Return (X, Y) of the center of cell containing provided text 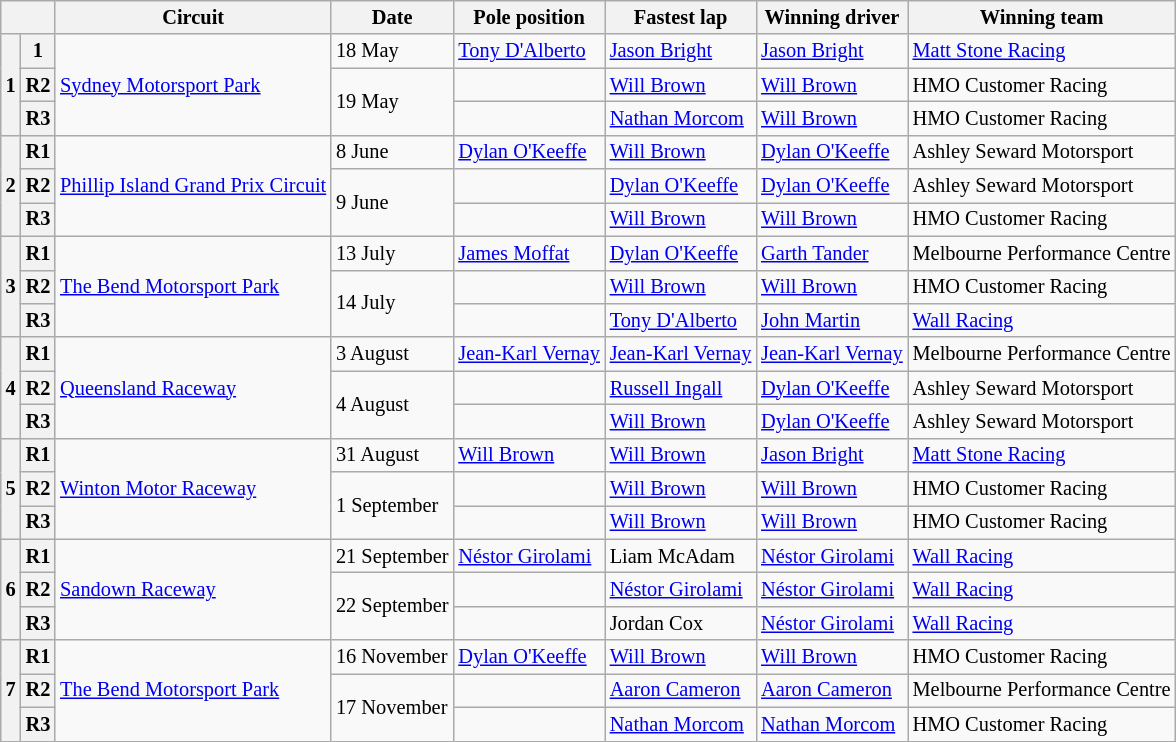
19 May (392, 102)
Winning driver (832, 17)
9 June (392, 202)
13 July (392, 253)
3 August (392, 354)
Date (392, 17)
Winton Motor Raceway (193, 488)
4 August (392, 404)
Sydney Motorsport Park (193, 84)
7 (11, 690)
16 November (392, 657)
31 August (392, 455)
Russell Ingall (680, 388)
18 May (392, 51)
6 (11, 590)
James Moffat (528, 253)
John Martin (832, 320)
Phillip Island Grand Prix Circuit (193, 186)
21 September (392, 556)
5 (11, 488)
Circuit (193, 17)
4 (11, 388)
17 November (392, 706)
Liam McAdam (680, 556)
3 (11, 286)
Garth Tander (832, 253)
14 July (392, 304)
1 September (392, 506)
2 (11, 186)
22 September (392, 606)
Fastest lap (680, 17)
Sandown Raceway (193, 590)
Pole position (528, 17)
Winning team (1042, 17)
8 June (392, 152)
Jordan Cox (680, 623)
Queensland Raceway (193, 388)
